Provide the (x, y) coordinate of the cell's center where the given text is located.  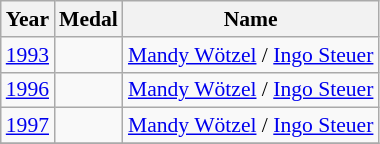
Year (28, 19)
1997 (28, 126)
Medal (88, 19)
Name (251, 19)
1993 (28, 55)
1996 (28, 90)
